Return the [X, Y] coordinate for the center point of the cell that contains the specified text.  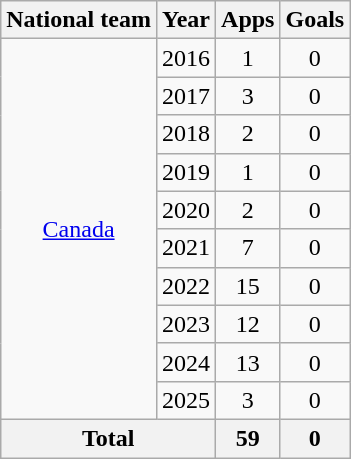
Canada [79, 230]
2017 [186, 96]
Year [186, 20]
13 [248, 362]
2016 [186, 58]
2019 [186, 172]
2021 [186, 248]
2020 [186, 210]
12 [248, 324]
2024 [186, 362]
National team [79, 20]
59 [248, 438]
Apps [248, 20]
2018 [186, 134]
2023 [186, 324]
2022 [186, 286]
15 [248, 286]
7 [248, 248]
Goals [315, 20]
Total [108, 438]
2025 [186, 400]
